For the text-containing cell, return its midpoint in [X, Y] coordinate format. 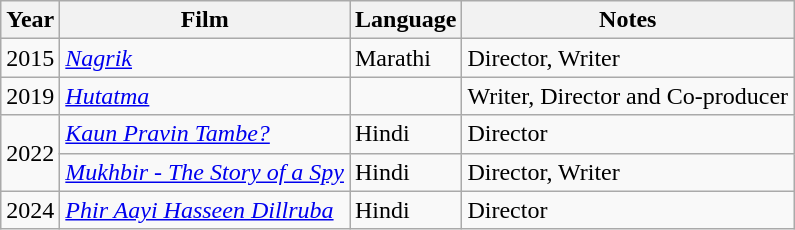
Language [406, 20]
Year [30, 20]
Notes [628, 20]
2022 [30, 153]
Marathi [406, 58]
Kaun Pravin Tambe? [205, 134]
2024 [30, 210]
Nagrik [205, 58]
Film [205, 20]
2019 [30, 96]
Mukhbir - The Story of a Spy [205, 172]
Phir Aayi Hasseen Dillruba [205, 210]
2015 [30, 58]
Hutatma [205, 96]
Writer, Director and Co-producer [628, 96]
